For the text-containing cell, return its midpoint in (X, Y) coordinate format. 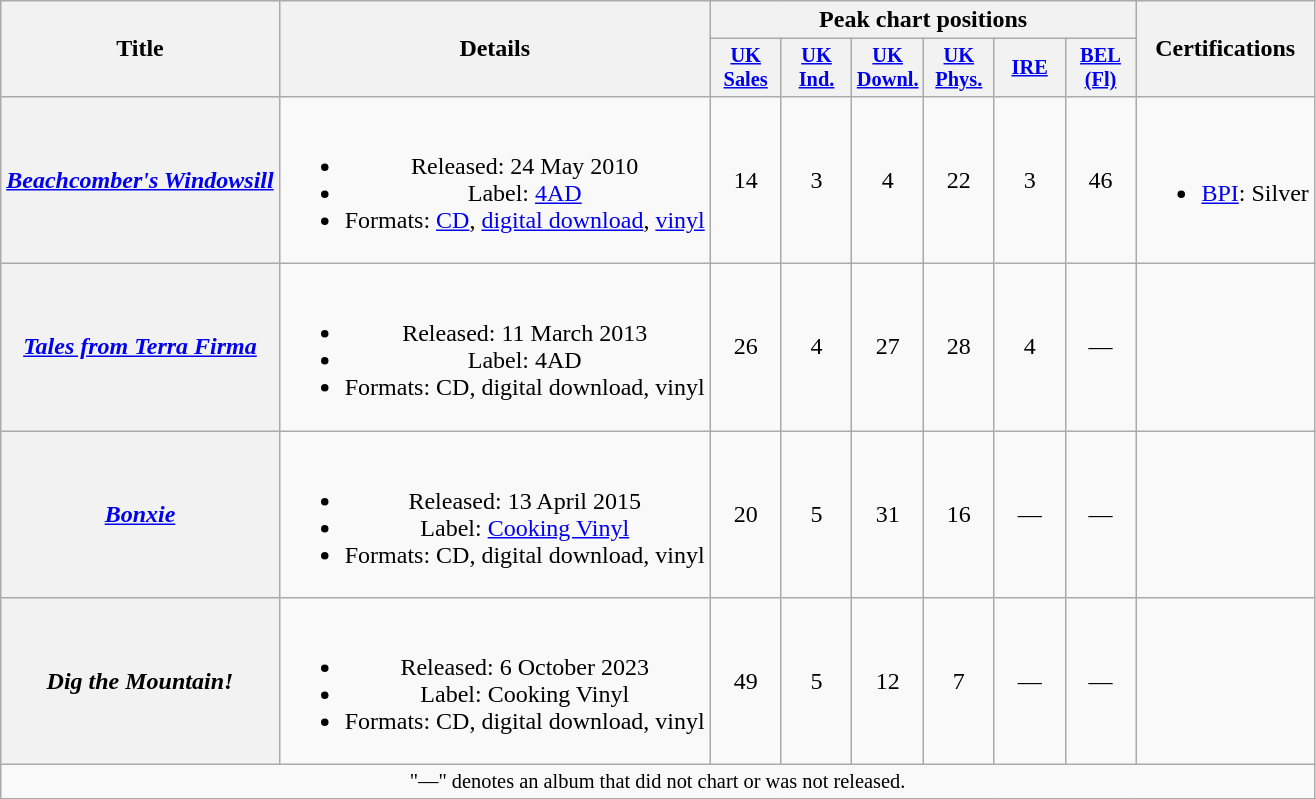
UK Phys. (958, 68)
7 (958, 682)
Tales from Terra Firma (140, 348)
Dig the Mountain! (140, 682)
Released: 13 April 2015Label: Cooking VinylFormats: CD, digital download, vinyl (494, 514)
12 (888, 682)
22 (958, 180)
31 (888, 514)
49 (746, 682)
Details (494, 49)
Certifications (1225, 49)
Bonxie (140, 514)
20 (746, 514)
"—" denotes an album that did not chart or was not released. (658, 782)
26 (746, 348)
UK Ind. (816, 68)
Beachcomber's Windowsill (140, 180)
UK Sales (746, 68)
Released: 6 October 2023Label: Cooking VinylFormats: CD, digital download, vinyl (494, 682)
BPI: Silver (1225, 180)
UK Downl. (888, 68)
Peak chart positions (923, 20)
Title (140, 49)
IRE (1030, 68)
14 (746, 180)
46 (1100, 180)
Released: 24 May 2010Label: 4ADFormats: CD, digital download, vinyl (494, 180)
BEL (Fl) (1100, 68)
16 (958, 514)
Released: 11 March 2013Label: 4ADFormats: CD, digital download, vinyl (494, 348)
27 (888, 348)
28 (958, 348)
